Capture the cell that displays the provided text and extract its (X, Y) central coordinate. 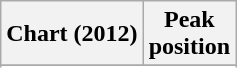
Peakposition (189, 34)
Chart (2012) (72, 34)
